From the cell containing the given text, extract its center point as [X, Y] coordinate. 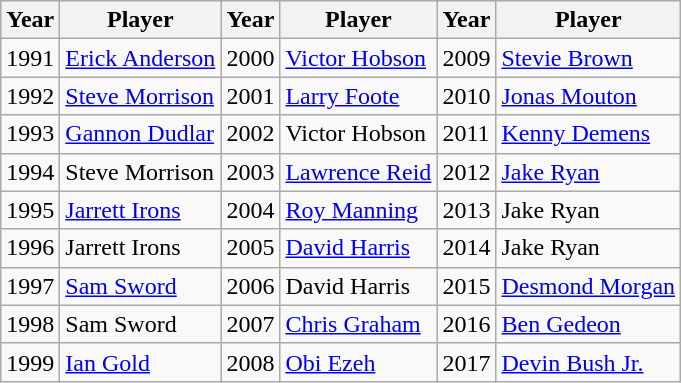
1995 [30, 210]
1997 [30, 286]
2006 [250, 286]
2015 [466, 286]
1994 [30, 172]
1993 [30, 134]
Obi Ezeh [358, 362]
2017 [466, 362]
2002 [250, 134]
2003 [250, 172]
Chris Graham [358, 324]
2008 [250, 362]
Roy Manning [358, 210]
1992 [30, 96]
1991 [30, 58]
Stevie Brown [588, 58]
2004 [250, 210]
2011 [466, 134]
Devin Bush Jr. [588, 362]
Jonas Mouton [588, 96]
2005 [250, 248]
2007 [250, 324]
1999 [30, 362]
2000 [250, 58]
Larry Foote [358, 96]
2009 [466, 58]
2010 [466, 96]
Gannon Dudlar [140, 134]
2013 [466, 210]
2001 [250, 96]
Lawrence Reid [358, 172]
2012 [466, 172]
Kenny Demens [588, 134]
2014 [466, 248]
Ben Gedeon [588, 324]
Erick Anderson [140, 58]
1998 [30, 324]
Ian Gold [140, 362]
2016 [466, 324]
1996 [30, 248]
Desmond Morgan [588, 286]
